Output the [x, y] coordinate of the center of the cell containing the given text.  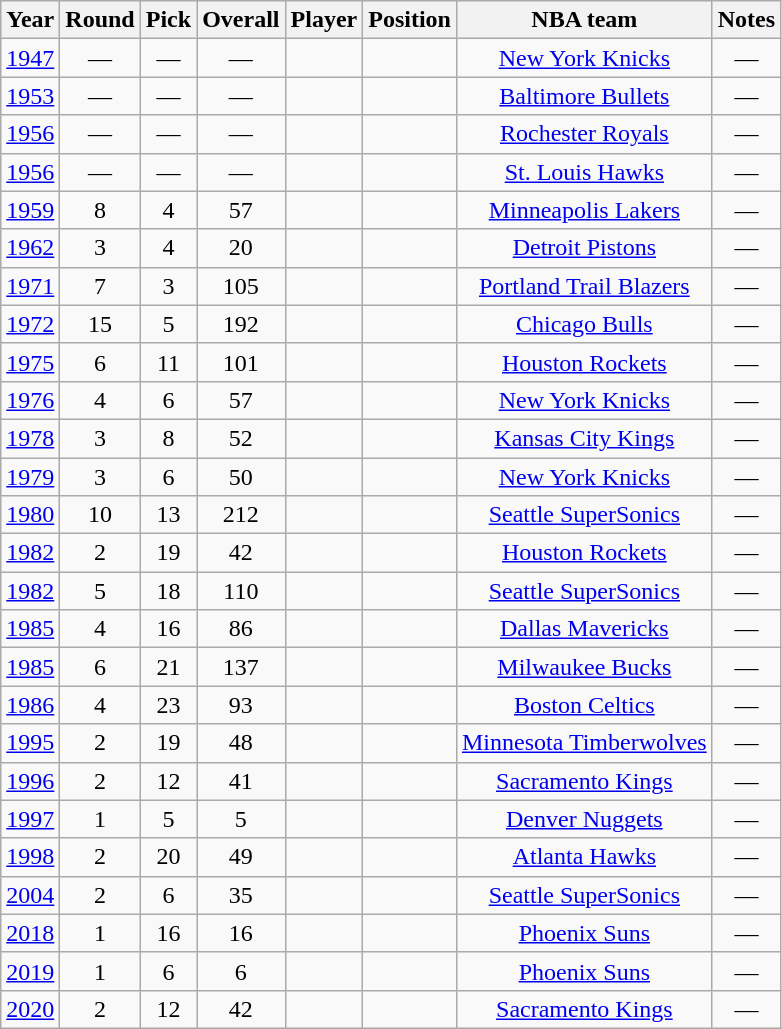
7 [100, 286]
13 [168, 515]
Baltimore Bullets [584, 96]
49 [241, 857]
Year [30, 20]
110 [241, 591]
St. Louis Hawks [584, 172]
1947 [30, 58]
Minnesota Timberwolves [584, 743]
Milwaukee Bucks [584, 667]
Rochester Royals [584, 134]
Player [324, 20]
101 [241, 362]
41 [241, 781]
35 [241, 895]
NBA team [584, 20]
1996 [30, 781]
Portland Trail Blazers [584, 286]
Detroit Pistons [584, 248]
137 [241, 667]
Atlanta Hawks [584, 857]
1976 [30, 400]
212 [241, 515]
Chicago Bulls [584, 324]
1979 [30, 477]
2019 [30, 971]
1971 [30, 286]
1959 [30, 210]
1998 [30, 857]
2018 [30, 933]
Boston Celtics [584, 705]
23 [168, 705]
Minneapolis Lakers [584, 210]
Round [100, 20]
10 [100, 515]
Overall [241, 20]
Notes [746, 20]
Pick [168, 20]
Kansas City Kings [584, 438]
21 [168, 667]
1962 [30, 248]
1975 [30, 362]
1972 [30, 324]
1980 [30, 515]
52 [241, 438]
93 [241, 705]
2004 [30, 895]
1978 [30, 438]
1953 [30, 96]
Position [410, 20]
50 [241, 477]
1986 [30, 705]
105 [241, 286]
Denver Nuggets [584, 819]
1997 [30, 819]
11 [168, 362]
15 [100, 324]
192 [241, 324]
2020 [30, 1009]
1995 [30, 743]
Dallas Mavericks [584, 629]
18 [168, 591]
86 [241, 629]
48 [241, 743]
